Identify which cell holds the provided text, then report its [X, Y] central coordinate. 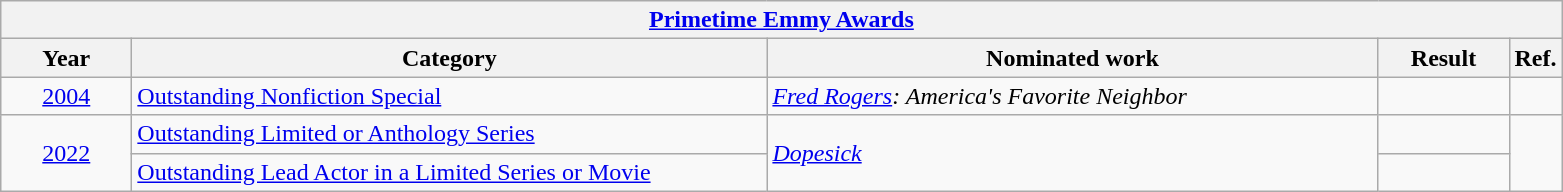
2022 [66, 153]
Outstanding Lead Actor in a Limited Series or Movie [450, 172]
Ref. [1536, 58]
Category [450, 58]
Nominated work [1072, 58]
Year [66, 58]
Fred Rogers: America's Favorite Neighbor [1072, 96]
Dopesick [1072, 153]
Outstanding Nonfiction Special [450, 96]
Primetime Emmy Awards [782, 20]
2004 [66, 96]
Outstanding Limited or Anthology Series [450, 134]
Result [1444, 58]
